Capture the cell that displays the provided text and extract its [x, y] central coordinate. 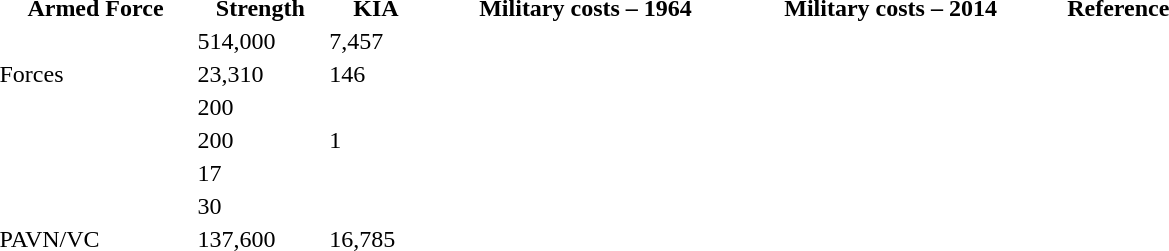
1 [376, 140]
23,310 [260, 74]
146 [376, 74]
514,000 [260, 41]
30 [260, 206]
17 [260, 173]
7,457 [376, 41]
